Extract the [X, Y] coordinate from the center of the cell holding the provided text.  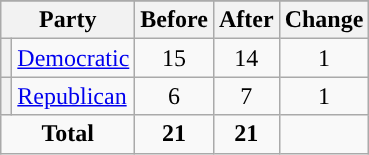
Democratic [74, 58]
Before [174, 20]
14 [246, 58]
Change [324, 20]
6 [174, 96]
Party [68, 20]
Total [68, 134]
15 [174, 58]
After [246, 20]
Republican [74, 96]
7 [246, 96]
